From the cell containing the given text, extract its center point as (X, Y) coordinate. 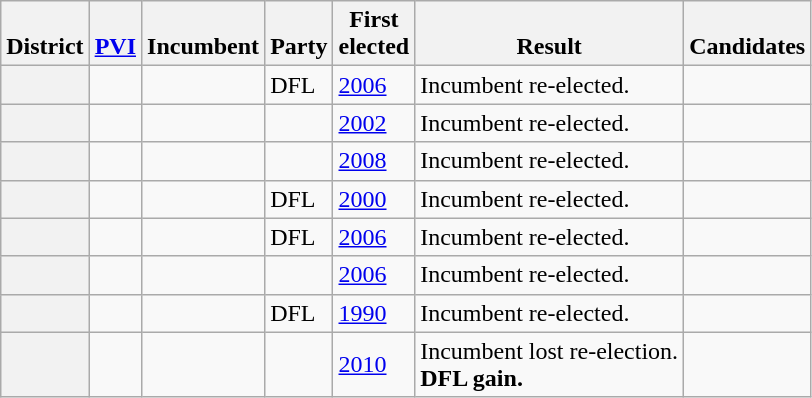
2010 (374, 364)
2002 (374, 123)
2000 (374, 199)
Candidates (748, 34)
Incumbent lost re-election.DFL gain. (550, 364)
Party (299, 34)
PVI (115, 34)
2008 (374, 161)
Firstelected (374, 34)
District (45, 34)
Incumbent (204, 34)
Result (550, 34)
1990 (374, 313)
